Output the [X, Y] coordinate of the center of the cell containing the given text.  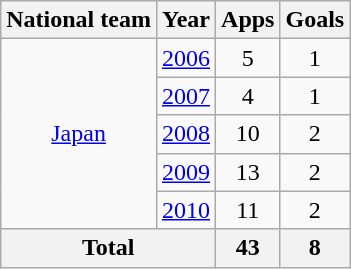
2007 [186, 96]
8 [315, 248]
11 [248, 210]
Goals [315, 20]
National team [79, 20]
2010 [186, 210]
2009 [186, 172]
Japan [79, 134]
Apps [248, 20]
10 [248, 134]
Year [186, 20]
4 [248, 96]
43 [248, 248]
13 [248, 172]
Total [108, 248]
2008 [186, 134]
2006 [186, 58]
5 [248, 58]
